From the cell containing the given text, extract its center point as (x, y) coordinate. 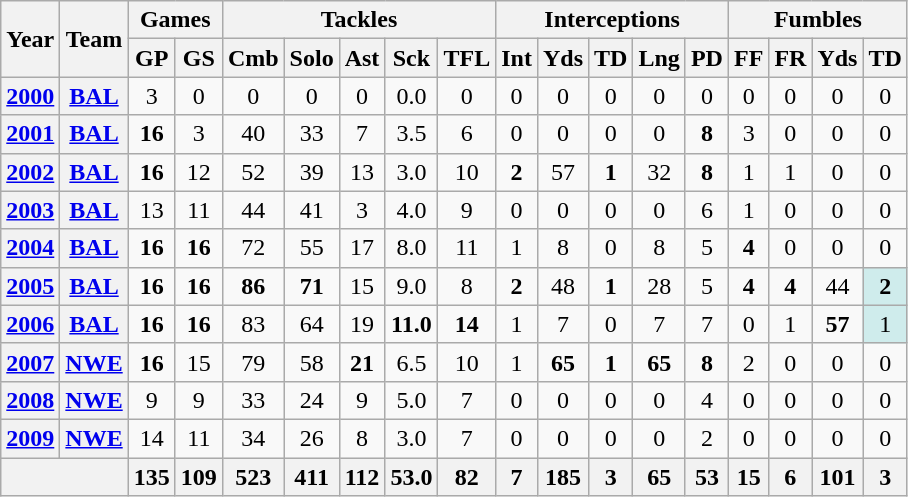
2007 (30, 362)
4.0 (412, 210)
5.0 (412, 400)
82 (467, 477)
PD (706, 58)
GS (198, 58)
Cmb (253, 58)
86 (253, 286)
101 (838, 477)
Lng (659, 58)
Games (175, 20)
2003 (30, 210)
Sck (412, 58)
21 (362, 362)
28 (659, 286)
2009 (30, 438)
109 (198, 477)
48 (562, 286)
2001 (30, 134)
64 (312, 324)
Team (94, 39)
FR (790, 58)
Tackles (358, 20)
53.0 (412, 477)
53 (706, 477)
Ast (362, 58)
79 (253, 362)
58 (312, 362)
2005 (30, 286)
55 (312, 248)
24 (312, 400)
FF (748, 58)
2006 (30, 324)
34 (253, 438)
8.0 (412, 248)
40 (253, 134)
Interceptions (612, 20)
185 (562, 477)
3.5 (412, 134)
Fumbles (818, 20)
32 (659, 172)
39 (312, 172)
2002 (30, 172)
83 (253, 324)
19 (362, 324)
2008 (30, 400)
12 (198, 172)
26 (312, 438)
9.0 (412, 286)
Year (30, 39)
112 (362, 477)
GP (152, 58)
11.0 (412, 324)
2000 (30, 96)
17 (362, 248)
6.5 (412, 362)
411 (312, 477)
135 (152, 477)
Int (517, 58)
TFL (467, 58)
0.0 (412, 96)
72 (253, 248)
2004 (30, 248)
52 (253, 172)
41 (312, 210)
523 (253, 477)
Solo (312, 58)
71 (312, 286)
